Search for the cell housing the specified text and yield its (x, y) center coordinate. 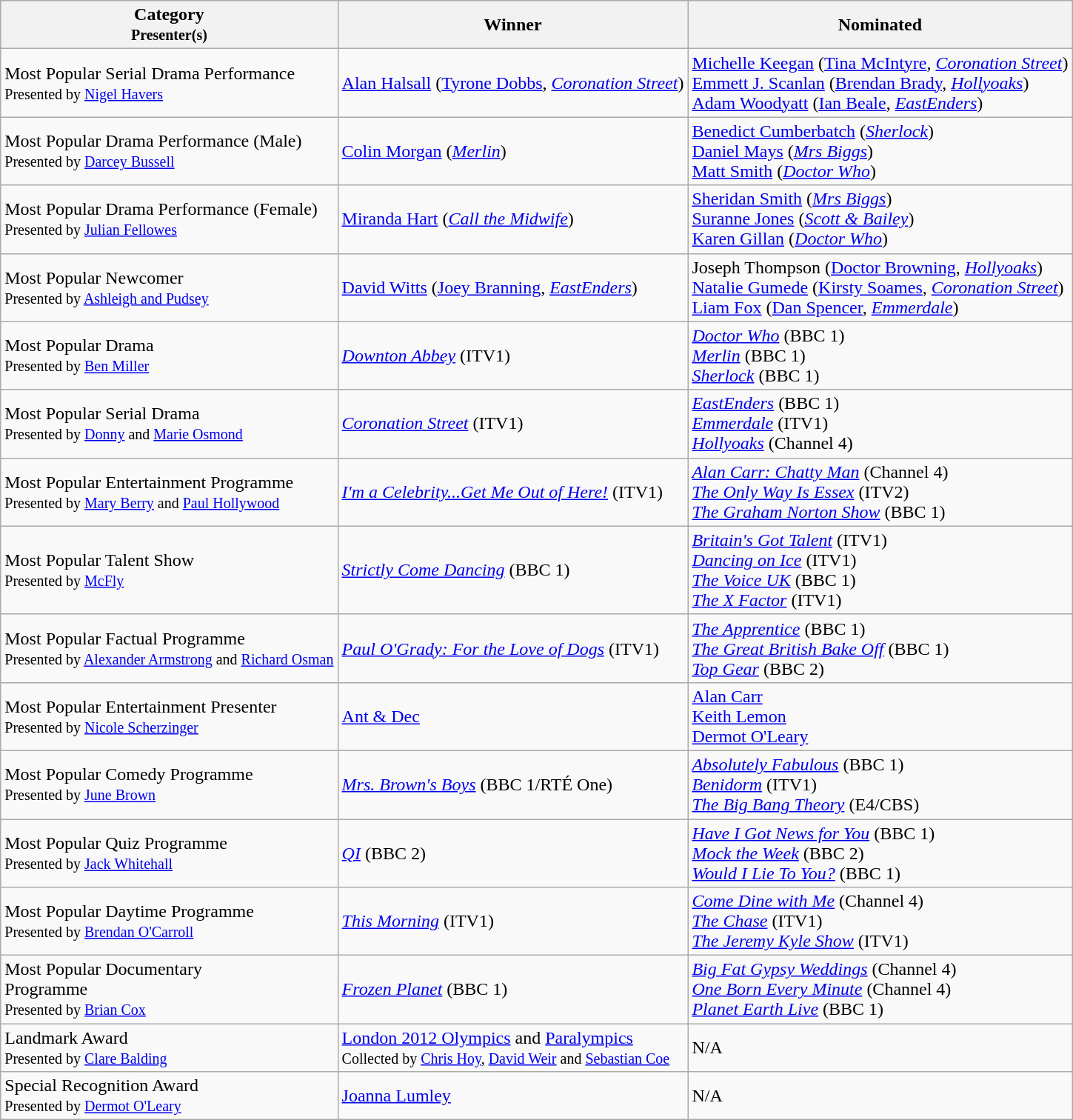
Ant & Dec (512, 716)
Have I Got News for You (BBC 1)Mock the Week (BBC 2)Would I Lie To You? (BBC 1) (880, 853)
Nominated (880, 25)
Joseph Thompson (Doctor Browning, Hollyoaks)Natalie Gumede (Kirsty Soames, Coronation Street)Liam Fox (Dan Spencer, Emmerdale) (880, 287)
I'm a Celebrity...Get Me Out of Here! (ITV1) (512, 492)
Alan CarrKeith LemonDermot O'Leary (880, 716)
Most Popular DramaPresented by Ben Miller (169, 356)
London 2012 Olympics and ParalympicsCollected by Chris Hoy, David Weir and Sebastian Coe (512, 1047)
CategoryPresenter(s) (169, 25)
Colin Morgan (Merlin) (512, 151)
QI (BBC 2) (512, 853)
Downton Abbey (ITV1) (512, 356)
Special Recognition AwardPresented by Dermot O'Leary (169, 1096)
Michelle Keegan (Tina McIntyre, Coronation Street)Emmett J. Scanlan (Brendan Brady, Hollyoaks)Adam Woodyatt (Ian Beale, EastEnders) (880, 83)
Most Popular Serial DramaPresented by Donny and Marie Osmond (169, 424)
Absolutely Fabulous (BBC 1)Benidorm (ITV1)The Big Bang Theory (E4/CBS) (880, 784)
Britain's Got Talent (ITV1)Dancing on Ice (ITV1)The Voice UK (BBC 1)The X Factor (ITV1) (880, 570)
Come Dine with Me (Channel 4)The Chase (ITV1)The Jeremy Kyle Show (ITV1) (880, 921)
Most Popular Factual ProgrammePresented by Alexander Armstrong and Richard Osman (169, 648)
Most Popular Daytime ProgrammePresented by Brendan O'Carroll (169, 921)
Frozen Planet (BBC 1) (512, 990)
David Witts (Joey Branning, EastEnders) (512, 287)
This Morning (ITV1) (512, 921)
Most Popular Talent ShowPresented by McFly (169, 570)
Doctor Who (BBC 1)Merlin (BBC 1)Sherlock (BBC 1) (880, 356)
Most Popular Entertainment PresenterPresented by Nicole Scherzinger (169, 716)
Most Popular Entertainment ProgrammePresented by Mary Berry and Paul Hollywood (169, 492)
Most Popular Comedy ProgrammePresented by June Brown (169, 784)
Landmark AwardPresented by Clare Balding (169, 1047)
Most Popular Quiz ProgrammePresented by Jack Whitehall (169, 853)
Sheridan Smith (Mrs Biggs)Suranne Jones (Scott & Bailey)Karen Gillan (Doctor Who) (880, 219)
Miranda Hart (Call the Midwife) (512, 219)
Benedict Cumberbatch (Sherlock)Daniel Mays (Mrs Biggs)Matt Smith (Doctor Who) (880, 151)
Most Popular Serial Drama PerformancePresented by Nigel Havers (169, 83)
Most Popular Drama Performance (Female)Presented by Julian Fellowes (169, 219)
EastEnders (BBC 1)Emmerdale (ITV1)Hollyoaks (Channel 4) (880, 424)
Most Popular NewcomerPresented by Ashleigh and Pudsey (169, 287)
Big Fat Gypsy Weddings (Channel 4)One Born Every Minute (Channel 4)Planet Earth Live (BBC 1) (880, 990)
Joanna Lumley (512, 1096)
Coronation Street (ITV1) (512, 424)
Strictly Come Dancing (BBC 1) (512, 570)
The Apprentice (BBC 1)The Great British Bake Off (BBC 1)Top Gear (BBC 2) (880, 648)
Alan Carr: Chatty Man (Channel 4)The Only Way Is Essex (ITV2)The Graham Norton Show (BBC 1) (880, 492)
Mrs. Brown's Boys (BBC 1/RTÉ One) (512, 784)
Winner (512, 25)
Paul O'Grady: For the Love of Dogs (ITV1) (512, 648)
Most Popular Drama Performance (Male)Presented by Darcey Bussell (169, 151)
Alan Halsall (Tyrone Dobbs, Coronation Street) (512, 83)
Most Popular DocumentaryProgrammePresented by Brian Cox (169, 990)
